Scan for the cell matching the given text and deliver its (x, y) coordinate at center. 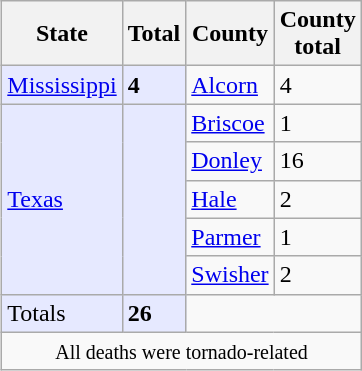
Donley (230, 161)
Total (154, 34)
County (230, 34)
All deaths were tornado-related (182, 351)
Countytotal (318, 34)
26 (154, 313)
Hale (230, 199)
Swisher (230, 275)
16 (318, 161)
Totals (62, 313)
Briscoe (230, 123)
Alcorn (230, 85)
State (62, 34)
Parmer (230, 237)
Texas (62, 199)
Mississippi (62, 85)
